Extract the (X, Y) coordinate from the center of the cell holding the provided text.  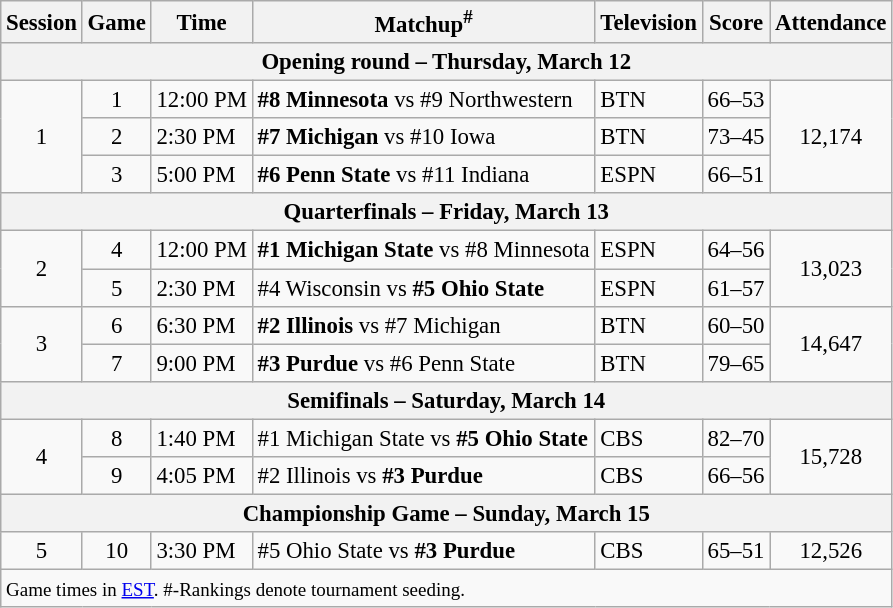
Television (648, 22)
66–51 (736, 175)
Game (116, 22)
6:30 PM (202, 325)
Game times in EST. #-Rankings denote tournament seeding. (446, 588)
15,728 (831, 456)
Attendance (831, 22)
#2 Illinois vs #7 Michigan (424, 325)
1:40 PM (202, 438)
#3 Purdue vs #6 Penn State (424, 363)
9 (116, 476)
9:00 PM (202, 363)
#5 Ohio State vs #3 Purdue (424, 551)
14,647 (831, 344)
64–56 (736, 250)
#7 Michigan vs #10 Iowa (424, 137)
12,526 (831, 551)
4:05 PM (202, 476)
Time (202, 22)
#4 Wisconsin vs #5 Ohio State (424, 288)
3:30 PM (202, 551)
60–50 (736, 325)
#6 Penn State vs #11 Indiana (424, 175)
#1 Michigan State vs #8 Minnesota (424, 250)
12,174 (831, 138)
Quarterfinals – Friday, March 13 (446, 213)
65–51 (736, 551)
#1 Michigan State vs #5 Ohio State (424, 438)
73–45 (736, 137)
61–57 (736, 288)
Score (736, 22)
7 (116, 363)
Opening round – Thursday, March 12 (446, 62)
Session (42, 22)
Matchup# (424, 22)
66–53 (736, 100)
Semifinals – Saturday, March 14 (446, 400)
6 (116, 325)
#8 Minnesota vs #9 Northwestern (424, 100)
8 (116, 438)
13,023 (831, 268)
5:00 PM (202, 175)
66–56 (736, 476)
Championship Game – Sunday, March 15 (446, 513)
79–65 (736, 363)
#2 Illinois vs #3 Purdue (424, 476)
10 (116, 551)
82–70 (736, 438)
